Pinpoint the cell where the given text exists, returning its [x, y] midpoint coordinate. 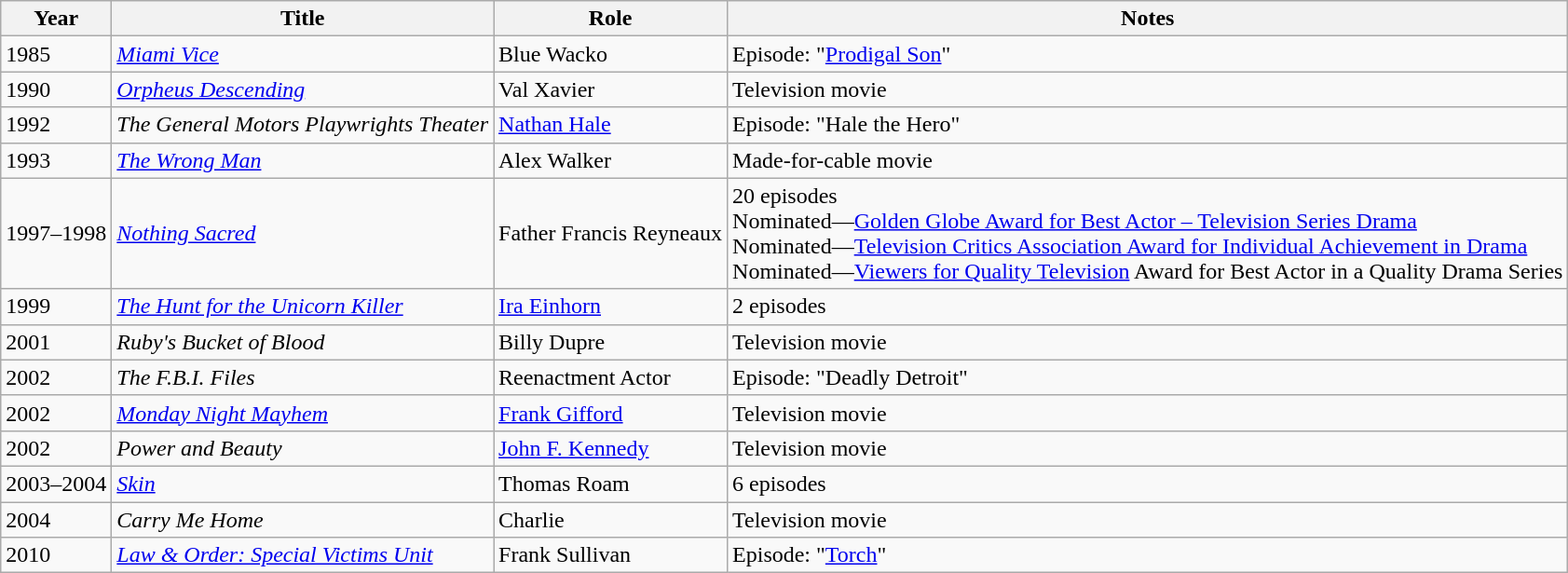
Frank Gifford [611, 413]
Ira Einhorn [611, 307]
Ruby's Bucket of Blood [303, 342]
Episode: "Hale the Hero" [1148, 125]
Alex Walker [611, 160]
Frank Sullivan [611, 555]
6 episodes [1148, 484]
1992 [56, 125]
Skin [303, 484]
2001 [56, 342]
1993 [56, 160]
Power and Beauty [303, 448]
Year [56, 19]
1985 [56, 54]
Billy Dupre [611, 342]
The General Motors Playwrights Theater [303, 125]
Role [611, 19]
Father Francis Reyneaux [611, 233]
Miami Vice [303, 54]
Reenactment Actor [611, 377]
Val Xavier [611, 89]
Blue Wacko [611, 54]
Episode: "Deadly Detroit" [1148, 377]
Charlie [611, 519]
Carry Me Home [303, 519]
Notes [1148, 19]
Law & Order: Special Victims Unit [303, 555]
Thomas Roam [611, 484]
The Hunt for the Unicorn Killer [303, 307]
The Wrong Man [303, 160]
The F.B.I. Files [303, 377]
Nothing Sacred [303, 233]
Episode: "Torch" [1148, 555]
Monday Night Mayhem [303, 413]
Episode: "Prodigal Son" [1148, 54]
2010 [56, 555]
1999 [56, 307]
2004 [56, 519]
1990 [56, 89]
2003–2004 [56, 484]
1997–1998 [56, 233]
Title [303, 19]
2 episodes [1148, 307]
Made-for-cable movie [1148, 160]
Orpheus Descending [303, 89]
John F. Kennedy [611, 448]
Nathan Hale [611, 125]
